From the cell containing the given text, extract its center point as [X, Y] coordinate. 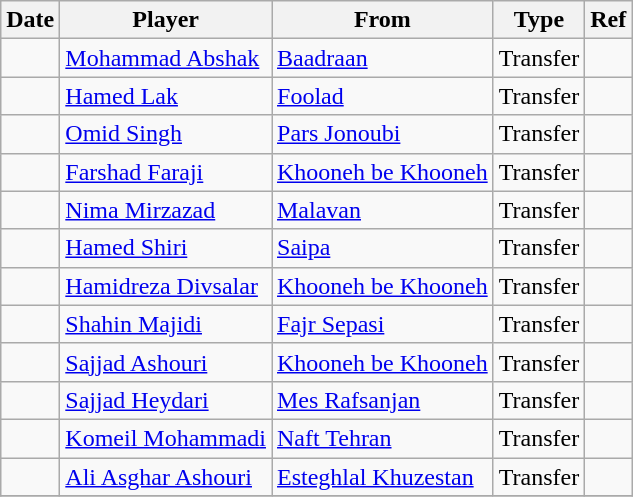
Ali Asghar Ashouri [166, 477]
Malavan [383, 210]
Hamed Lak [166, 96]
Sajjad Heydari [166, 400]
Komeil Mohammadi [166, 438]
Hamidreza Divsalar [166, 286]
Date [30, 20]
Hamed Shiri [166, 248]
Nima Mirzazad [166, 210]
From [383, 20]
Naft Tehran [383, 438]
Omid Singh [166, 134]
Type [539, 20]
Sajjad Ashouri [166, 362]
Farshad Faraji [166, 172]
Ref [608, 20]
Esteghlal Khuzestan [383, 477]
Foolad [383, 96]
Fajr Sepasi [383, 324]
Shahin Majidi [166, 324]
Baadraan [383, 58]
Player [166, 20]
Saipa [383, 248]
Pars Jonoubi [383, 134]
Mohammad Abshak [166, 58]
Mes Rafsanjan [383, 400]
